Detect which cell encompasses the target text, then output its [X, Y] center coordinate. 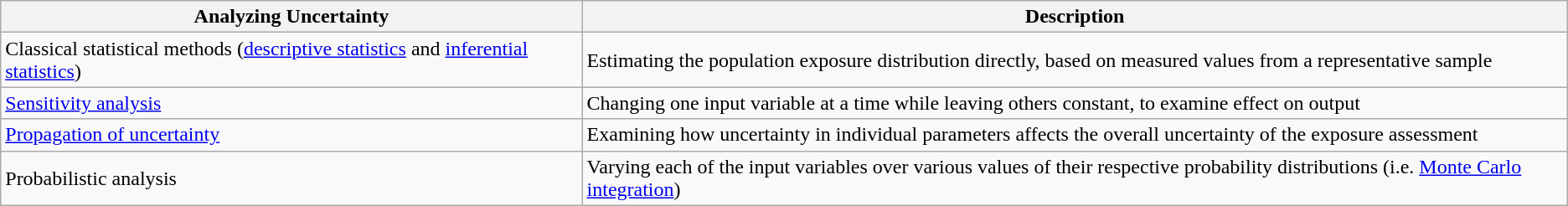
Changing one input variable at a time while leaving others constant, to examine effect on output [1075, 103]
Analyzing Uncertainty [291, 17]
Probabilistic analysis [291, 178]
Description [1075, 17]
Sensitivity analysis [291, 103]
Classical statistical methods (descriptive statistics and inferential statistics) [291, 60]
Examining how uncertainty in individual parameters affects the overall uncertainty of the exposure assessment [1075, 135]
Propagation of uncertainty [291, 135]
Estimating the population exposure distribution directly, based on measured values from a representative sample [1075, 60]
Varying each of the input variables over various values of their respective probability distributions (i.e. Monte Carlo integration) [1075, 178]
